Scan for the cell matching the given text and deliver its (X, Y) coordinate at center. 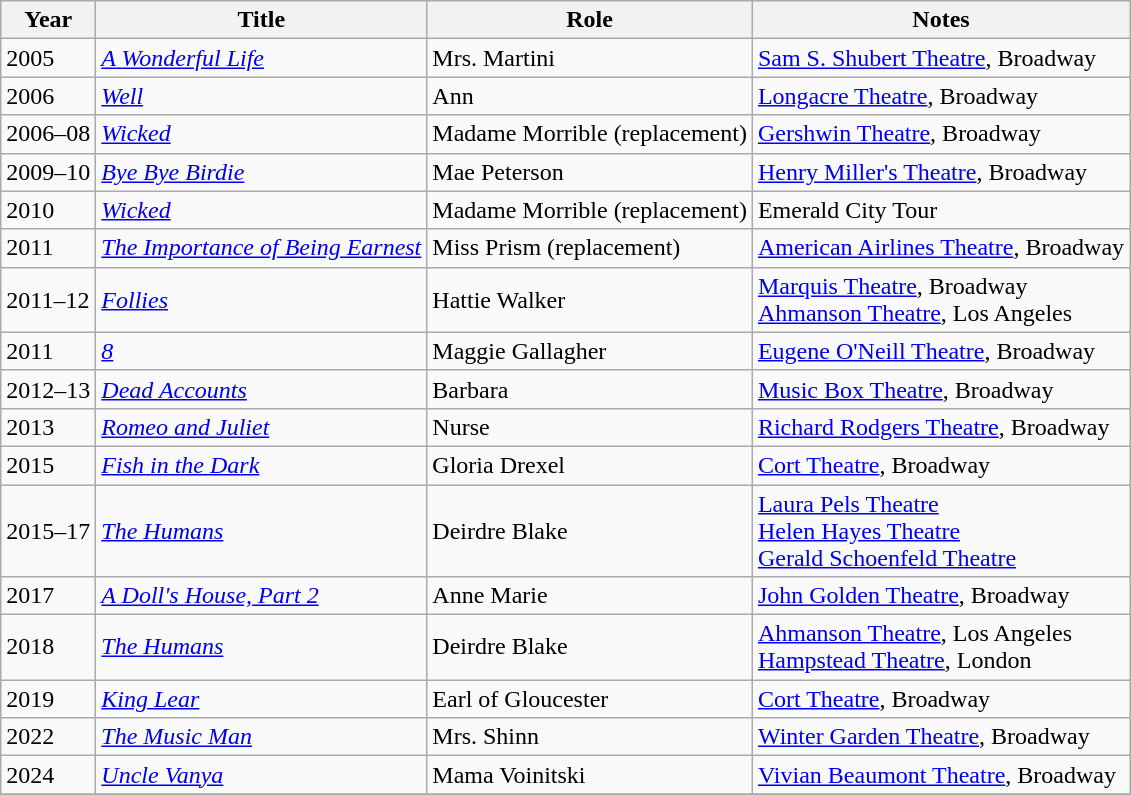
American Airlines Theatre, Broadway (940, 248)
Maggie Gallagher (590, 351)
A Wonderful Life (262, 58)
The Music Man (262, 737)
Earl of Gloucester (590, 699)
Ann (590, 96)
Dead Accounts (262, 389)
8 (262, 351)
King Lear (262, 699)
Vivian Beaumont Theatre, Broadway (940, 775)
Fish in the Dark (262, 465)
Laura Pels TheatreHelen Hayes TheatreGerald Schoenfeld Theatre (940, 530)
Sam S. Shubert Theatre, Broadway (940, 58)
Hattie Walker (590, 300)
Title (262, 20)
2012–13 (48, 389)
2009–10 (48, 172)
Anne Marie (590, 596)
2005 (48, 58)
2018 (48, 648)
2022 (48, 737)
Well (262, 96)
John Golden Theatre, Broadway (940, 596)
2011–12 (48, 300)
Marquis Theatre, BroadwayAhmanson Theatre, Los Angeles (940, 300)
Ahmanson Theatre, Los AngelesHampstead Theatre, London (940, 648)
Gloria Drexel (590, 465)
Barbara (590, 389)
Mae Peterson (590, 172)
The Importance of Being Earnest (262, 248)
Winter Garden Theatre, Broadway (940, 737)
Richard Rodgers Theatre, Broadway (940, 427)
2017 (48, 596)
2006–08 (48, 134)
Romeo and Juliet (262, 427)
Emerald City Tour (940, 210)
Eugene O'Neill Theatre, Broadway (940, 351)
Longacre Theatre, Broadway (940, 96)
Notes (940, 20)
Nurse (590, 427)
Year (48, 20)
2013 (48, 427)
Follies (262, 300)
Mrs. Shinn (590, 737)
Role (590, 20)
2006 (48, 96)
2010 (48, 210)
A Doll's House, Part 2 (262, 596)
2024 (48, 775)
Mama Voinitski (590, 775)
Mrs. Martini (590, 58)
2015–17 (48, 530)
Uncle Vanya (262, 775)
2019 (48, 699)
Bye Bye Birdie (262, 172)
2015 (48, 465)
Gershwin Theatre, Broadway (940, 134)
Music Box Theatre, Broadway (940, 389)
Miss Prism (replacement) (590, 248)
Henry Miller's Theatre, Broadway (940, 172)
